Capture the cell that displays the provided text and extract its [X, Y] central coordinate. 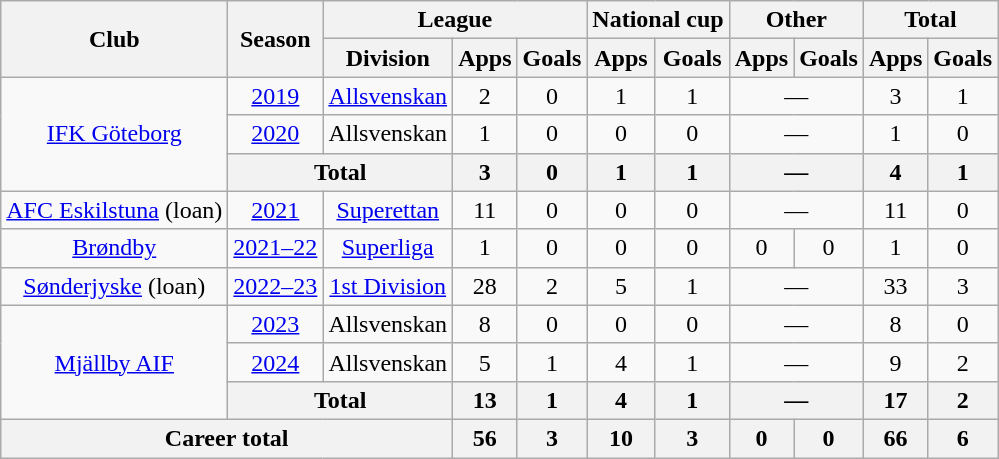
10 [621, 438]
National cup [658, 20]
2024 [276, 362]
2019 [276, 96]
Brøndby [114, 248]
Division [388, 58]
Superettan [388, 210]
2021 [276, 210]
AFC Eskilstuna (loan) [114, 210]
Career total [227, 438]
Sønderjyske (loan) [114, 286]
17 [895, 400]
13 [485, 400]
Superliga [388, 248]
2022–23 [276, 286]
2020 [276, 134]
2021–22 [276, 248]
IFK Göteborg [114, 134]
Season [276, 39]
33 [895, 286]
9 [895, 362]
6 [963, 438]
2023 [276, 324]
Mjällby AIF [114, 362]
56 [485, 438]
League [455, 20]
1st Division [388, 286]
66 [895, 438]
Club [114, 39]
Other [796, 20]
28 [485, 286]
